Find where the given text appears and provide that cell's center as (X, Y) coordinate. 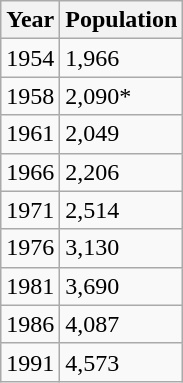
Year (30, 20)
1,966 (122, 58)
2,090* (122, 96)
Population (122, 20)
1971 (30, 210)
1954 (30, 58)
1976 (30, 248)
1986 (30, 324)
1966 (30, 172)
1981 (30, 286)
2,049 (122, 134)
1958 (30, 96)
3,130 (122, 248)
1961 (30, 134)
3,690 (122, 286)
2,206 (122, 172)
4,573 (122, 362)
1991 (30, 362)
4,087 (122, 324)
2,514 (122, 210)
